Pinpoint the cell where the given text exists, returning its [x, y] midpoint coordinate. 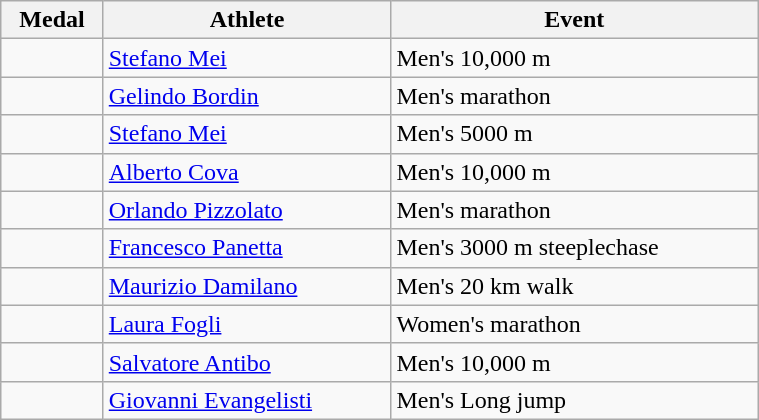
Medal [52, 20]
Orlando Pizzolato [247, 210]
Salvatore Antibo [247, 362]
Giovanni Evangelisti [247, 400]
Women's marathon [574, 324]
Francesco Panetta [247, 248]
Event [574, 20]
Men's 3000 m steeplechase [574, 248]
Laura Fogli [247, 324]
Men's 5000 m [574, 134]
Men's 20 km walk [574, 286]
Athlete [247, 20]
Maurizio Damilano [247, 286]
Alberto Cova [247, 172]
Men's Long jump [574, 400]
Gelindo Bordin [247, 96]
